Provide the [X, Y] coordinate of the cell's center where the given text is located.  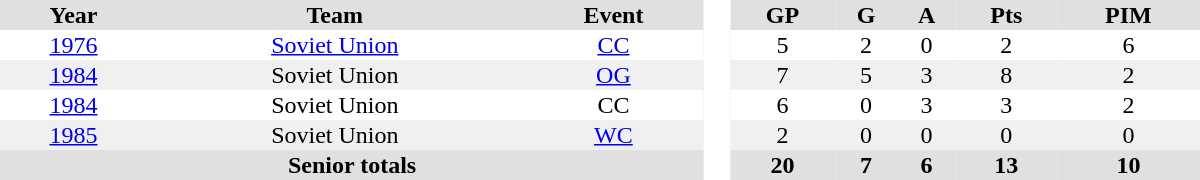
20 [782, 165]
WC [614, 135]
10 [1128, 165]
Team [335, 15]
OG [614, 75]
13 [1006, 165]
Event [614, 15]
8 [1006, 75]
GP [782, 15]
G [866, 15]
A [926, 15]
Senior totals [352, 165]
Pts [1006, 15]
PIM [1128, 15]
1985 [74, 135]
Year [74, 15]
1976 [74, 45]
